Find where the given text appears and provide that cell's center as [X, Y] coordinate. 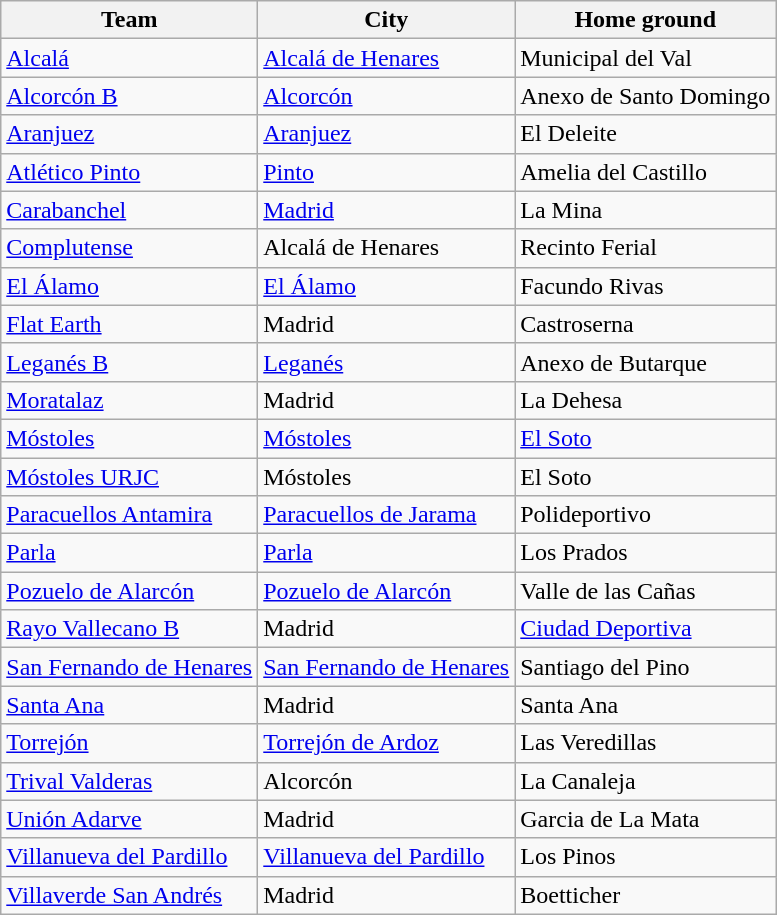
Rayo Vallecano B [130, 629]
City [386, 20]
Recinto Ferial [646, 248]
Alcorcón B [130, 96]
Municipal del Val [646, 58]
La Canaleja [646, 781]
La Mina [646, 210]
Leganés [386, 362]
Complutense [130, 248]
Los Prados [646, 553]
Los Pinos [646, 857]
Móstoles URJC [130, 477]
Leganés B [130, 362]
Las Veredillas [646, 743]
Santiago del Pino [646, 667]
Torrejón de Ardoz [386, 743]
Trival Valderas [130, 781]
Unión Adarve [130, 819]
Home ground [646, 20]
Moratalaz [130, 400]
Ciudad Deportiva [646, 629]
Carabanchel [130, 210]
Anexo de Butarque [646, 362]
Pinto [386, 172]
Boetticher [646, 895]
Paracuellos de Jarama [386, 515]
Polideportivo [646, 515]
Valle de las Cañas [646, 591]
El Deleite [646, 134]
Torrejón [130, 743]
Team [130, 20]
Flat Earth [130, 324]
Paracuellos Antamira [130, 515]
La Dehesa [646, 400]
Facundo Rivas [646, 286]
Villaverde San Andrés [130, 895]
Amelia del Castillo [646, 172]
Anexo de Santo Domingo [646, 96]
Atlético Pinto [130, 172]
Garcia de La Mata [646, 819]
Castroserna [646, 324]
Alcalá [130, 58]
